Return (X, Y) of the center of cell containing provided text 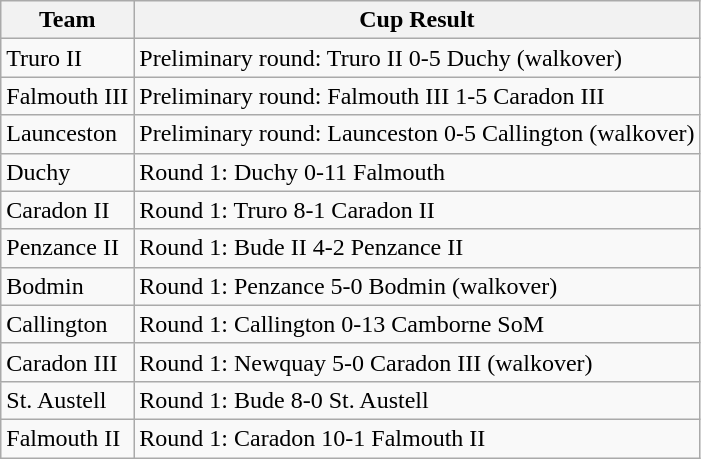
Falmouth III (68, 96)
Round 1: Truro 8-1 Caradon II (417, 210)
Launceston (68, 134)
Preliminary round: Launceston 0-5 Callington (walkover) (417, 134)
Round 1: Duchy 0-11 Falmouth (417, 172)
Caradon II (68, 210)
Team (68, 20)
Round 1: Callington 0-13 Camborne SoM (417, 324)
Caradon III (68, 362)
Falmouth II (68, 438)
Penzance II (68, 248)
Truro II (68, 58)
Callington (68, 324)
Round 1: Penzance 5-0 Bodmin (walkover) (417, 286)
Round 1: Bude II 4-2 Penzance II (417, 248)
Preliminary round: Falmouth III 1-5 Caradon III (417, 96)
Preliminary round: Truro II 0-5 Duchy (walkover) (417, 58)
Duchy (68, 172)
Bodmin (68, 286)
Round 1: Newquay 5-0 Caradon III (walkover) (417, 362)
St. Austell (68, 400)
Round 1: Bude 8-0 St. Austell (417, 400)
Round 1: Caradon 10-1 Falmouth II (417, 438)
Cup Result (417, 20)
